From the cell containing the given text, extract its center point as [x, y] coordinate. 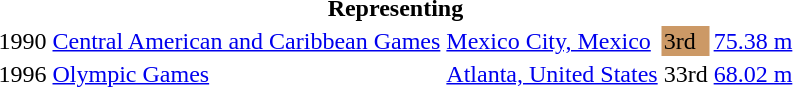
Central American and Caribbean Games [246, 41]
Mexico City, Mexico [552, 41]
3rd [686, 41]
